Locate the cell with the specified text and output its (X, Y) center coordinate. 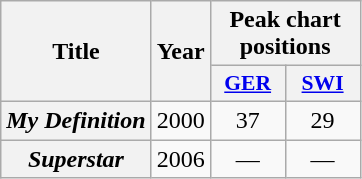
GER (248, 84)
SWI (322, 84)
Title (76, 52)
Year (180, 52)
29 (322, 120)
Peak chart positions (285, 34)
My Definition (76, 120)
37 (248, 120)
Superstar (76, 159)
2000 (180, 120)
2006 (180, 159)
